For the text-containing cell, return its midpoint in [x, y] coordinate format. 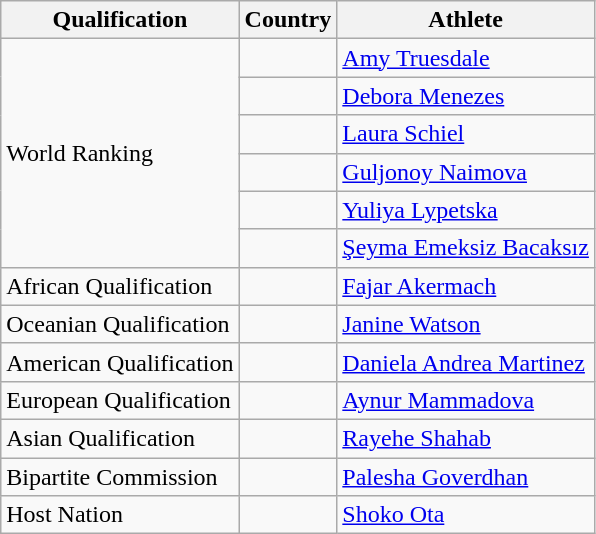
Aynur Mammadova [466, 400]
Yuliya Lypetska [466, 210]
American Qualification [120, 362]
Daniela Andrea Martinez [466, 362]
Shoko Ota [466, 515]
Country [288, 20]
Asian Qualification [120, 438]
Debora Menezes [466, 96]
Bipartite Commission [120, 477]
Guljonoy Naimova [466, 172]
Qualification [120, 20]
World Ranking [120, 153]
Amy Truesdale [466, 58]
Laura Schiel [466, 134]
Şeyma Emeksiz Bacaksız [466, 248]
African Qualification [120, 286]
Rayehe Shahab [466, 438]
Athlete [466, 20]
Oceanian Qualification [120, 324]
Palesha Goverdhan [466, 477]
Janine Watson [466, 324]
Host Nation [120, 515]
Fajar Akermach [466, 286]
European Qualification [120, 400]
